Capture the cell that displays the provided text and extract its (X, Y) central coordinate. 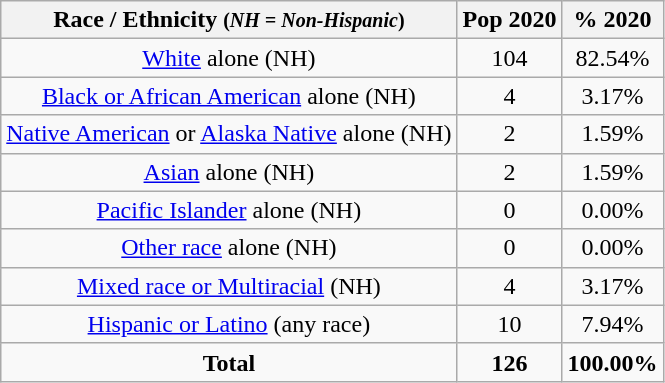
7.94% (612, 324)
Hispanic or Latino (any race) (229, 324)
Pacific Islander alone (NH) (229, 210)
Black or African American alone (NH) (229, 96)
Other race alone (NH) (229, 248)
126 (510, 362)
Native American or Alaska Native alone (NH) (229, 134)
White alone (NH) (229, 58)
Pop 2020 (510, 20)
82.54% (612, 58)
104 (510, 58)
Race / Ethnicity (NH = Non-Hispanic) (229, 20)
10 (510, 324)
Mixed race or Multiracial (NH) (229, 286)
% 2020 (612, 20)
100.00% (612, 362)
Total (229, 362)
Asian alone (NH) (229, 172)
